Capture the cell that displays the provided text and extract its [x, y] central coordinate. 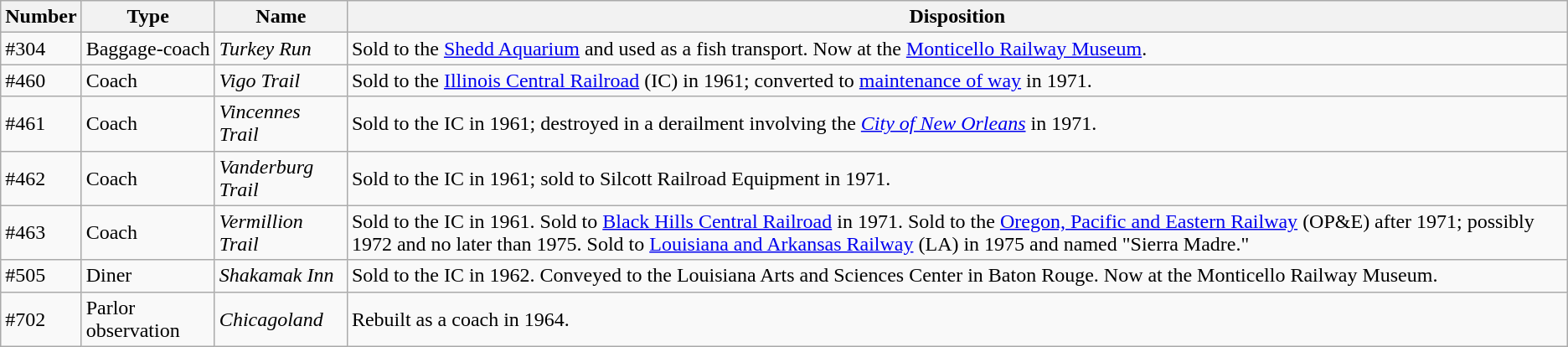
Chicagoland [281, 319]
#702 [41, 319]
Number [41, 17]
Sold to the Illinois Central Railroad (IC) in 1961; converted to maintenance of way in 1971. [957, 80]
Vanderburg Trail [281, 178]
Sold to the IC in 1961; destroyed in a derailment involving the City of New Orleans in 1971. [957, 124]
Vincennes Trail [281, 124]
Sold to the IC in 1961; sold to Silcott Railroad Equipment in 1971. [957, 178]
#462 [41, 178]
#460 [41, 80]
Type [147, 17]
Parlor observation [147, 319]
Sold to the Shedd Aquarium and used as a fish transport. Now at the Monticello Railway Museum. [957, 49]
#505 [41, 276]
#463 [41, 233]
Shakamak Inn [281, 276]
Rebuilt as a coach in 1964. [957, 319]
Disposition [957, 17]
#461 [41, 124]
Name [281, 17]
Diner [147, 276]
Sold to the IC in 1962. Conveyed to the Louisiana Arts and Sciences Center in Baton Rouge. Now at the Monticello Railway Museum. [957, 276]
Baggage-coach [147, 49]
Vigo Trail [281, 80]
Vermillion Trail [281, 233]
#304 [41, 49]
Turkey Run [281, 49]
